Return (x, y) of the center of cell containing provided text 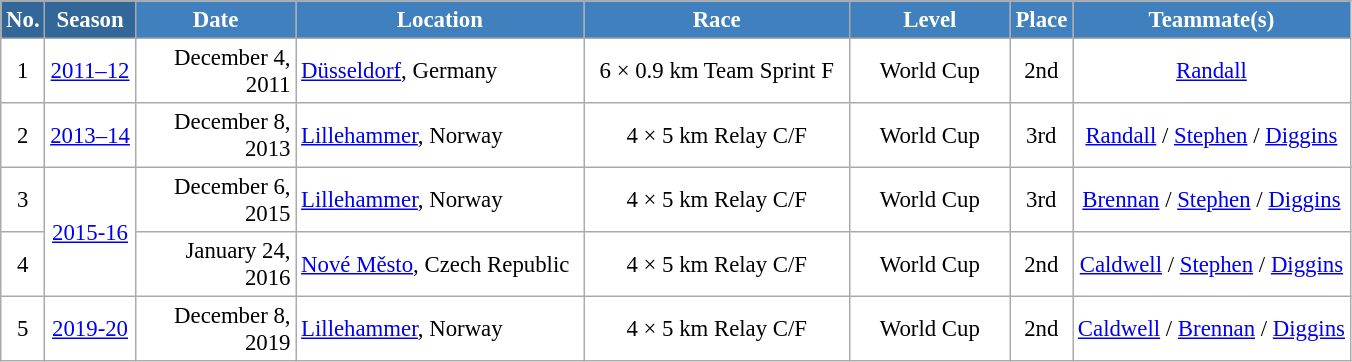
2 (23, 136)
Level (930, 20)
4 (23, 264)
Randall (1212, 72)
Date (216, 20)
No. (23, 20)
3 (23, 200)
2011–12 (90, 72)
Nové Město, Czech Republic (440, 264)
Randall / Stephen / Diggins (1212, 136)
5 (23, 330)
2019-20 (90, 330)
1 (23, 72)
6 × 0.9 km Team Sprint F (717, 72)
Race (717, 20)
Place (1041, 20)
December 4, 2011 (216, 72)
2013–14 (90, 136)
Caldwell / Brennan / Diggins (1212, 330)
Caldwell / Stephen / Diggins (1212, 264)
Düsseldorf, Germany (440, 72)
January 24, 2016 (216, 264)
2015-16 (90, 232)
December 6, 2015 (216, 200)
December 8, 2013 (216, 136)
Brennan / Stephen / Diggins (1212, 200)
December 8, 2019 (216, 330)
Season (90, 20)
Location (440, 20)
Teammate(s) (1212, 20)
